Provide the [x, y] coordinate of the cell's center where the given text is located.  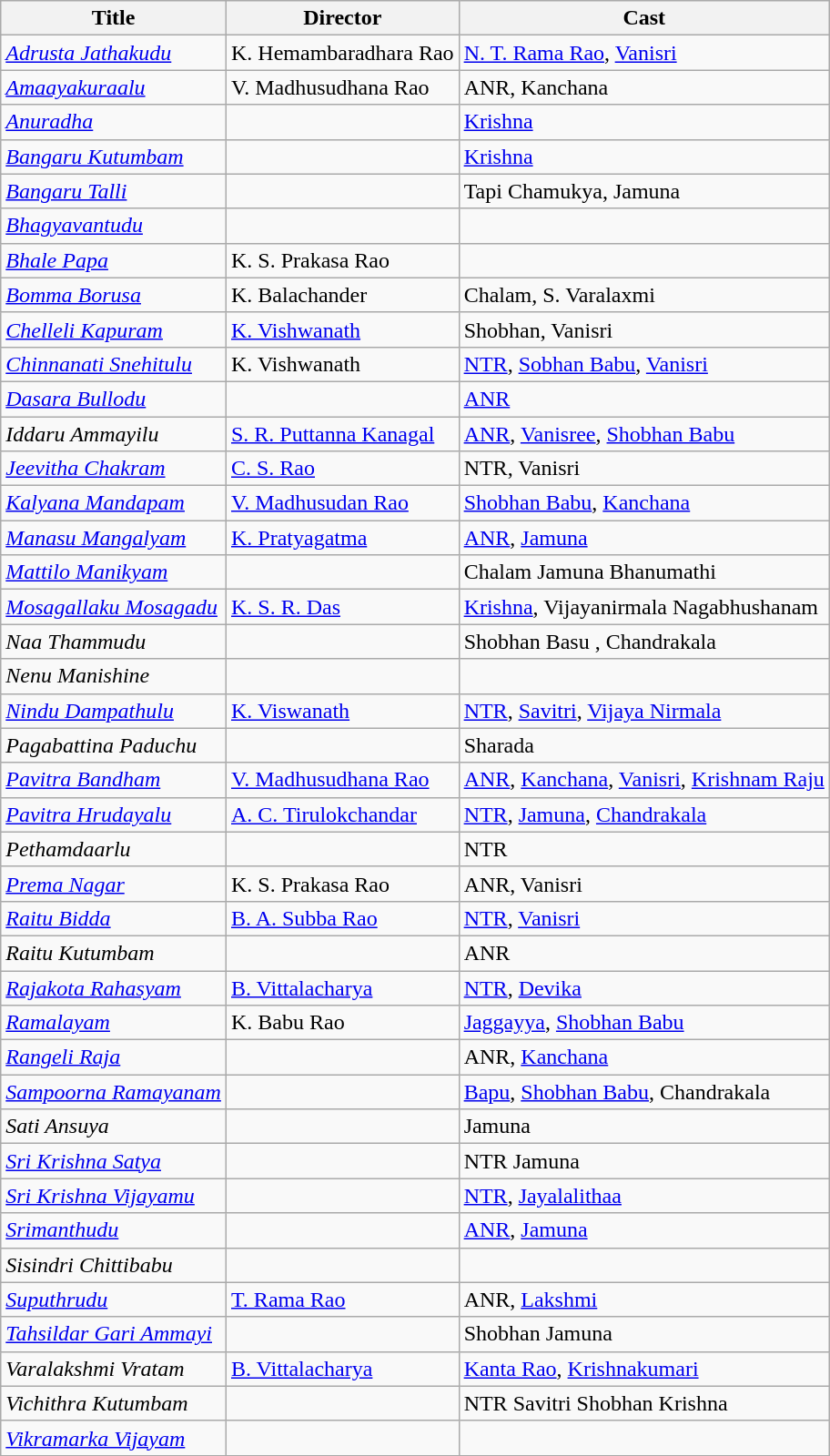
Suputhrudu [114, 1299]
Nenu Manishine [114, 676]
Anuradha [114, 122]
V. Madhusudan Rao [342, 503]
Srimanthudu [114, 1230]
Adrusta Jathakudu [114, 53]
Pagabattina Paduchu [114, 745]
ANR, Vanisree, Shobhan Babu [644, 434]
Raitu Bidda [114, 918]
NTR [644, 849]
K. S. R. Das [342, 607]
Chalam Jamuna Bhanumathi [644, 572]
Bhagyavantudu [114, 226]
B. A. Subba Rao [342, 918]
N. T. Rama Rao, Vanisri [644, 53]
Kanta Rao, Krishnakumari [644, 1369]
Shobhan Basu , Chandrakala [644, 642]
Jeevitha Chakram [114, 469]
Vichithra Kutumbam [114, 1403]
Jaggayya, Shobhan Babu [644, 1023]
ANR, Kanchana, Vanisri, Krishnam Raju [644, 780]
Rajakota Rahasyam [114, 987]
Ramalayam [114, 1023]
Pethamdaarlu [114, 849]
NTR Jamuna [644, 1161]
Sri Krishna Satya [114, 1161]
NTR, Savitri, Vijaya Nirmala [644, 711]
Shobhan, Vanisri [644, 329]
NTR Savitri Shobhan Krishna [644, 1403]
Sharada [644, 745]
ANR, Vanisri [644, 884]
Mattilo Manikyam [114, 572]
Vikramarka Vijayam [114, 1438]
Chelleli Kapuram [114, 329]
Bapu, Shobhan Babu, Chandrakala [644, 1092]
Bangaru Kutumbam [114, 157]
NTR, Sobhan Babu, Vanisri [644, 364]
Jamuna [644, 1127]
K. Balachander [342, 295]
Rangeli Raja [114, 1057]
Varalakshmi Vratam [114, 1369]
Shobhan Jamuna [644, 1334]
A. C. Tirulokchandar [342, 814]
Bhale Papa [114, 260]
Manasu Mangalyam [114, 538]
Chalam, S. Varalaxmi [644, 295]
S. R. Puttanna Kanagal [342, 434]
ANR, Lakshmi [644, 1299]
Sampoorna Ramayanam [114, 1092]
Raitu Kutumbam [114, 953]
Dasara Bullodu [114, 399]
K. Viswanath [342, 711]
Pavitra Bandham [114, 780]
NTR, Devika [644, 987]
C. S. Rao [342, 469]
Sri Krishna Vijayamu [114, 1196]
Shobhan Babu, Kanchana [644, 503]
K. Hemambaradhara Rao [342, 53]
K. Pratyagatma [342, 538]
Director [342, 18]
Chinnanati Snehitulu [114, 364]
Nindu Dampathulu [114, 711]
Mosagallaku Mosagadu [114, 607]
NTR, Jayalalithaa [644, 1196]
Bomma Borusa [114, 295]
Iddaru Ammayilu [114, 434]
Amaayakuraalu [114, 87]
Prema Nagar [114, 884]
Krishna, Vijayanirmala Nagabhushanam [644, 607]
Pavitra Hrudayalu [114, 814]
Cast [644, 18]
K. Babu Rao [342, 1023]
Sati Ansuya [114, 1127]
Kalyana Mandapam [114, 503]
NTR, Jamuna, Chandrakala [644, 814]
Title [114, 18]
Naa Thammudu [114, 642]
Tahsildar Gari Ammayi [114, 1334]
Sisindri Chittibabu [114, 1265]
T. Rama Rao [342, 1299]
Bangaru Talli [114, 191]
Tapi Chamukya, Jamuna [644, 191]
